Detect which cell encompasses the target text, then output its [x, y] center coordinate. 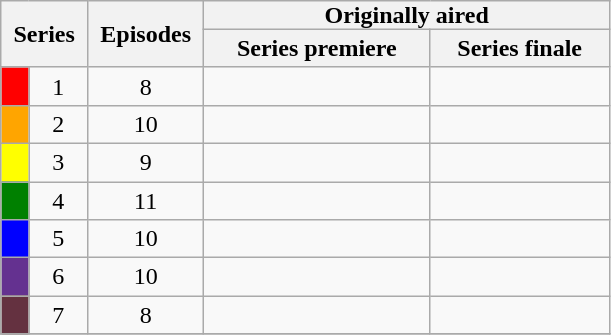
3 [58, 162]
Episodes [146, 34]
2 [58, 124]
Series finale [520, 48]
Originally aired [407, 15]
9 [146, 162]
1 [58, 86]
Series premiere [317, 48]
4 [58, 201]
7 [58, 315]
5 [58, 239]
6 [58, 277]
11 [146, 201]
Series [44, 34]
